Find where the given text appears and provide that cell's center as (x, y) coordinate. 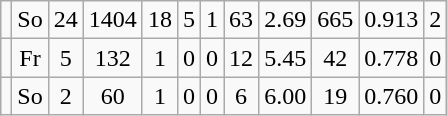
19 (336, 96)
1404 (112, 20)
24 (66, 20)
63 (242, 20)
12 (242, 58)
5.45 (286, 58)
2.69 (286, 20)
6.00 (286, 96)
665 (336, 20)
Fr (30, 58)
18 (160, 20)
0.778 (392, 58)
0.760 (392, 96)
6 (242, 96)
42 (336, 58)
0.913 (392, 20)
132 (112, 58)
60 (112, 96)
